Detect which cell encompasses the target text, then output its (X, Y) center coordinate. 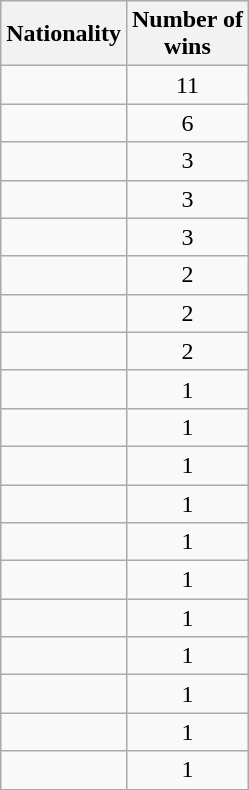
11 (187, 85)
Number ofwins (187, 34)
Nationality (64, 34)
6 (187, 123)
